From the cell containing the given text, extract its center point as (X, Y) coordinate. 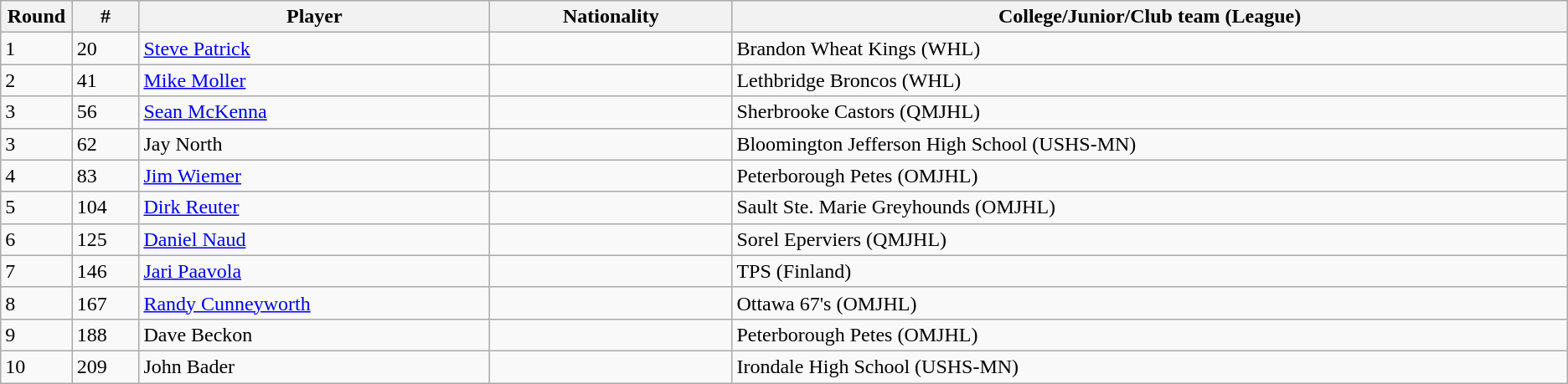
1 (37, 49)
College/Junior/Club team (League) (1149, 17)
Sorel Eperviers (QMJHL) (1149, 239)
Steve Patrick (315, 49)
146 (106, 271)
5 (37, 207)
8 (37, 303)
Randy Cunneyworth (315, 303)
Dirk Reuter (315, 207)
20 (106, 49)
10 (37, 366)
Dave Beckon (315, 335)
125 (106, 239)
Ottawa 67's (OMJHL) (1149, 303)
83 (106, 176)
104 (106, 207)
6 (37, 239)
John Bader (315, 366)
41 (106, 80)
Sault Ste. Marie Greyhounds (OMJHL) (1149, 207)
Sherbrooke Castors (QMJHL) (1149, 112)
Daniel Naud (315, 239)
TPS (Finland) (1149, 271)
56 (106, 112)
Nationality (611, 17)
209 (106, 366)
Jim Wiemer (315, 176)
Brandon Wheat Kings (WHL) (1149, 49)
2 (37, 80)
Jari Paavola (315, 271)
Mike Moller (315, 80)
167 (106, 303)
# (106, 17)
Irondale High School (USHS-MN) (1149, 366)
4 (37, 176)
Sean McKenna (315, 112)
Bloomington Jefferson High School (USHS-MN) (1149, 144)
Jay North (315, 144)
188 (106, 335)
Round (37, 17)
Player (315, 17)
9 (37, 335)
62 (106, 144)
Lethbridge Broncos (WHL) (1149, 80)
7 (37, 271)
